Capture the cell that displays the provided text and extract its [x, y] central coordinate. 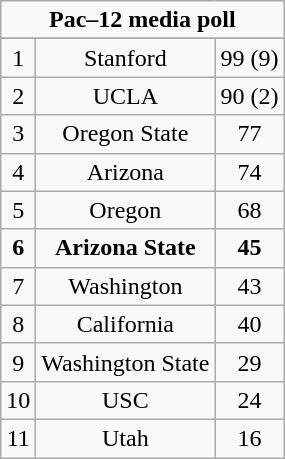
40 [250, 324]
2 [18, 96]
Arizona [126, 172]
1 [18, 58]
Arizona State [126, 248]
3 [18, 134]
6 [18, 248]
Pac–12 media poll [142, 20]
Washington [126, 286]
99 (9) [250, 58]
77 [250, 134]
74 [250, 172]
Oregon State [126, 134]
9 [18, 362]
7 [18, 286]
43 [250, 286]
4 [18, 172]
10 [18, 400]
29 [250, 362]
45 [250, 248]
11 [18, 438]
90 (2) [250, 96]
5 [18, 210]
8 [18, 324]
Oregon [126, 210]
USC [126, 400]
UCLA [126, 96]
24 [250, 400]
Utah [126, 438]
California [126, 324]
68 [250, 210]
Stanford [126, 58]
Washington State [126, 362]
16 [250, 438]
